Search for the cell housing the specified text and yield its [X, Y] center coordinate. 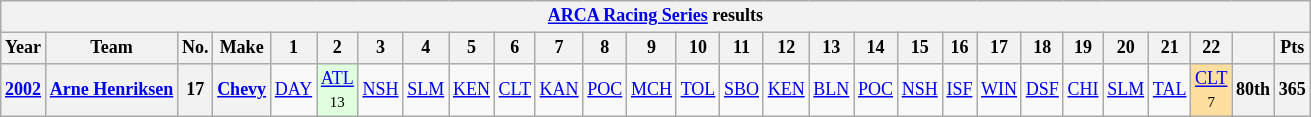
9 [652, 48]
80th [1254, 90]
22 [1212, 48]
TOL [698, 90]
Team [111, 48]
1 [293, 48]
2002 [24, 90]
Pts [1292, 48]
KAN [559, 90]
Arne Henriksen [111, 90]
13 [832, 48]
12 [786, 48]
Chevy [242, 90]
MCH [652, 90]
ISF [960, 90]
ARCA Racing Series results [656, 16]
BLN [832, 90]
8 [605, 48]
20 [1126, 48]
18 [1042, 48]
19 [1083, 48]
TAL [1170, 90]
4 [426, 48]
WIN [1000, 90]
5 [472, 48]
365 [1292, 90]
SBO [742, 90]
10 [698, 48]
CLT7 [1212, 90]
Year [24, 48]
Make [242, 48]
15 [920, 48]
2 [337, 48]
7 [559, 48]
16 [960, 48]
6 [514, 48]
21 [1170, 48]
14 [876, 48]
DAY [293, 90]
3 [380, 48]
ATL13 [337, 90]
DSF [1042, 90]
CHI [1083, 90]
11 [742, 48]
CLT [514, 90]
No. [196, 48]
